Identify which cell holds the provided text, then report its [x, y] central coordinate. 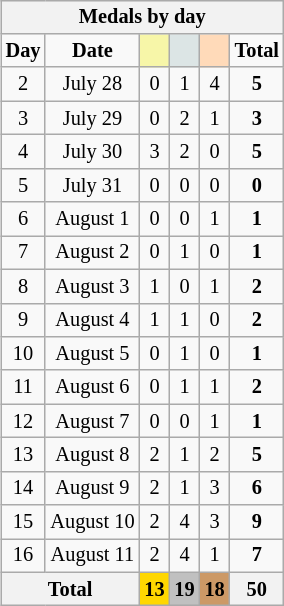
12 [24, 421]
15 [24, 522]
August 4 [92, 320]
August 11 [92, 556]
August 6 [92, 387]
July 29 [92, 118]
18 [215, 589]
August 7 [92, 421]
10 [24, 354]
August 10 [92, 522]
8 [24, 286]
August 8 [92, 455]
Medals by day [142, 17]
11 [24, 387]
August 1 [92, 219]
August 9 [92, 488]
July 31 [92, 185]
August 3 [92, 286]
19 [185, 589]
14 [24, 488]
Day [24, 51]
July 28 [92, 84]
Date [92, 51]
August 5 [92, 354]
50 [257, 589]
August 2 [92, 253]
16 [24, 556]
July 30 [92, 152]
